Pinpoint the cell where the given text exists, returning its [x, y] midpoint coordinate. 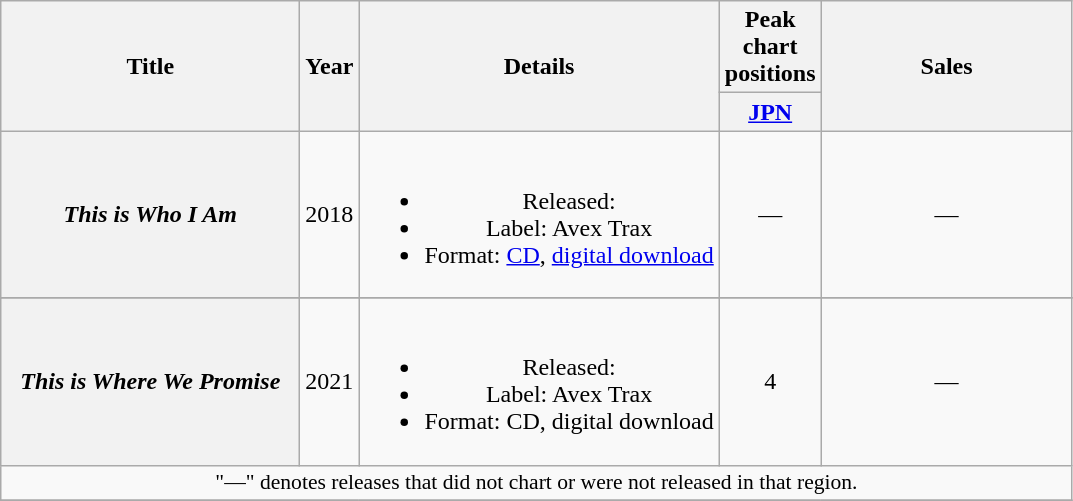
"—" denotes releases that did not chart or were not released in that region. [536, 483]
Title [150, 66]
2018 [330, 214]
Sales [946, 66]
Year [330, 66]
4 [770, 382]
Peak chart positions [770, 47]
JPN [770, 112]
This is Where We Promise [150, 382]
Details [539, 66]
This is Who I Am [150, 214]
2021 [330, 382]
